Find where the given text appears and provide that cell's center as (X, Y) coordinate. 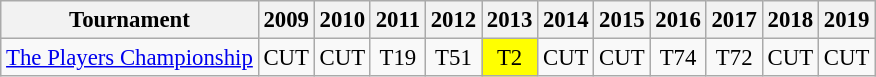
2010 (342, 20)
The Players Championship (130, 58)
2015 (622, 20)
2019 (846, 20)
T51 (453, 58)
2014 (566, 20)
2016 (678, 20)
2012 (453, 20)
Tournament (130, 20)
2009 (286, 20)
T74 (678, 58)
2013 (510, 20)
T72 (734, 58)
T2 (510, 58)
2018 (790, 20)
T19 (398, 58)
2011 (398, 20)
2017 (734, 20)
